Return [x, y] of the center of cell containing provided text 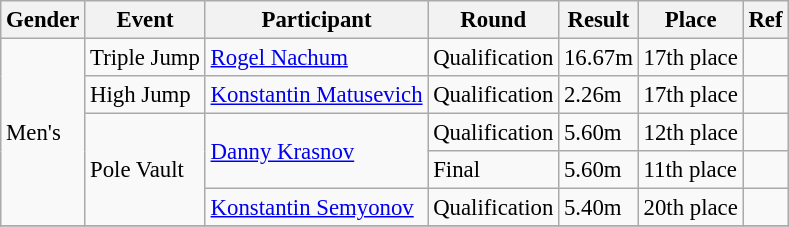
Ref [766, 20]
20th place [690, 208]
Pole Vault [146, 170]
Place [690, 20]
High Jump [146, 95]
Men's [43, 133]
Round [494, 20]
Danny Krasnov [316, 152]
2.26m [599, 95]
Gender [43, 20]
Final [494, 170]
12th place [690, 133]
Triple Jump [146, 58]
Participant [316, 20]
11th place [690, 170]
Result [599, 20]
Konstantin Matusevich [316, 95]
16.67m [599, 58]
Event [146, 20]
Rogel Nachum [316, 58]
5.40m [599, 208]
Konstantin Semyonov [316, 208]
